Extract the [X, Y] coordinate from the center of the cell holding the provided text.  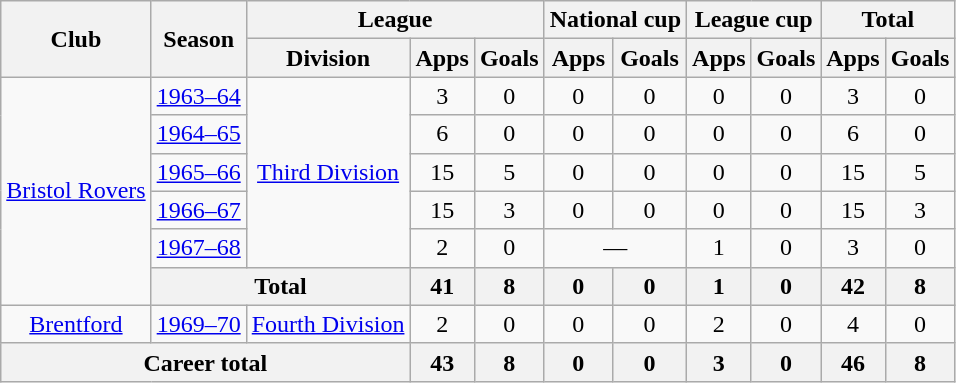
Division [328, 58]
Career total [206, 362]
1963–64 [198, 96]
1965–66 [198, 172]
42 [853, 286]
League [395, 20]
46 [853, 362]
Fourth Division [328, 324]
Season [198, 39]
4 [853, 324]
Third Division [328, 172]
― [615, 248]
1964–65 [198, 134]
43 [442, 362]
National cup [615, 20]
Bristol Rovers [76, 191]
41 [442, 286]
Brentford [76, 324]
Club [76, 39]
1966–67 [198, 210]
1969–70 [198, 324]
League cup [754, 20]
1967–68 [198, 248]
